Locate the cell with the specified text and output its [x, y] center coordinate. 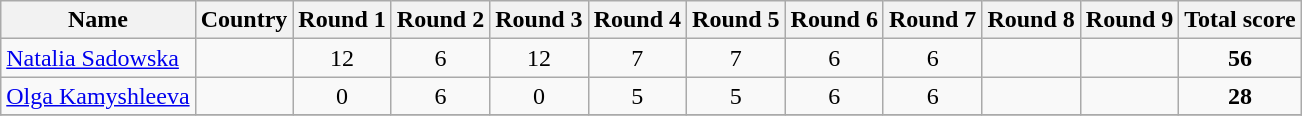
Total score [1240, 20]
Round 5 [736, 20]
Round 1 [342, 20]
Round 4 [637, 20]
Round 7 [932, 20]
Round 2 [440, 20]
Natalia Sadowska [98, 58]
Round 6 [834, 20]
Round 8 [1031, 20]
28 [1240, 96]
Round 3 [539, 20]
Name [98, 20]
Olga Kamyshleeva [98, 96]
Round 9 [1129, 20]
56 [1240, 58]
Country [244, 20]
